Output the (x, y) coordinate of the center of the cell containing the given text.  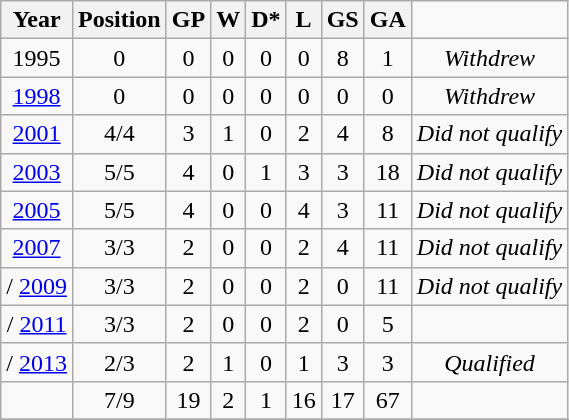
17 (342, 400)
Position (119, 20)
19 (188, 400)
/ 2011 (37, 324)
W (228, 20)
18 (388, 172)
D* (266, 20)
/ 2009 (37, 286)
GA (388, 20)
/ 2013 (37, 362)
1998 (37, 96)
2001 (37, 134)
Year (37, 20)
2005 (37, 210)
GP (188, 20)
2003 (37, 172)
2/3 (119, 362)
L (304, 20)
4/4 (119, 134)
7/9 (119, 400)
67 (388, 400)
2007 (37, 248)
Qualified (489, 362)
GS (342, 20)
5 (388, 324)
16 (304, 400)
1995 (37, 58)
